Return [x, y] of the center of cell containing provided text 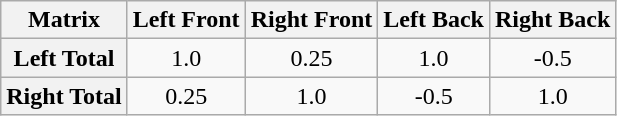
Matrix [64, 20]
Right Front [312, 20]
Right Back [552, 20]
Left Back [434, 20]
Left Total [64, 58]
Right Total [64, 96]
Left Front [186, 20]
